Provide the [X, Y] coordinate of the cell's center where the given text is located.  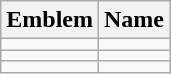
Name [134, 20]
Emblem [50, 20]
